Capture the cell that displays the provided text and extract its (x, y) central coordinate. 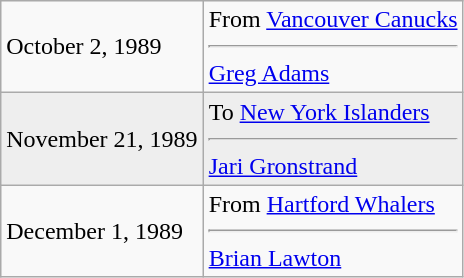
December 1, 1989 (102, 231)
To New York IslandersJari Gronstrand (333, 139)
October 2, 1989 (102, 47)
From Vancouver CanucksGreg Adams (333, 47)
November 21, 1989 (102, 139)
From Hartford WhalersBrian Lawton (333, 231)
